Determine the [X, Y] coordinate at the center of the cell enclosing the given text.  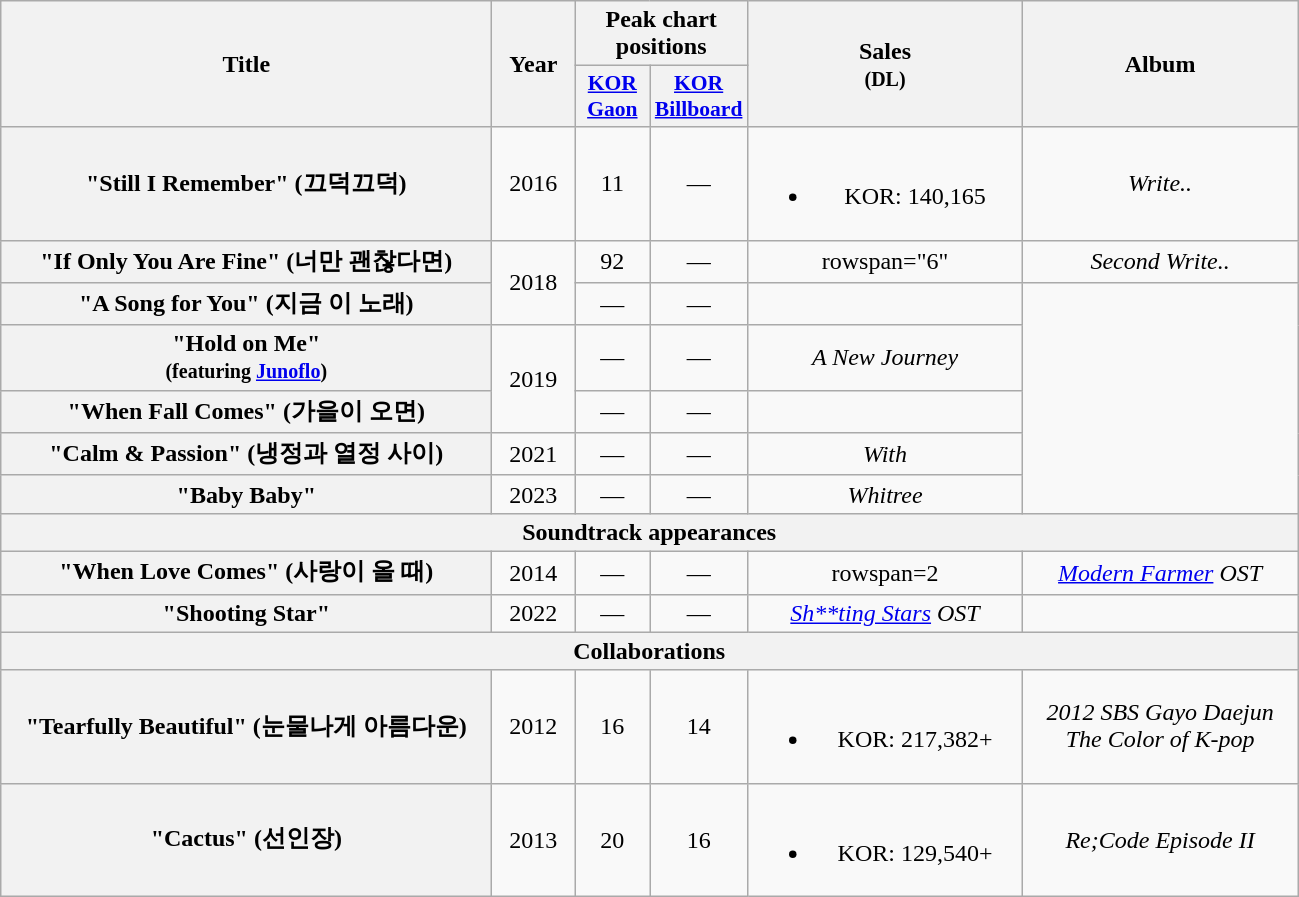
"When Fall Comes" (가을이 오면) [246, 412]
2019 [534, 379]
rowspan=2 [884, 572]
KOR Billboard [699, 96]
rowspan="6" [884, 262]
92 [612, 262]
KOR: 129,540+ [884, 840]
2012 [534, 726]
KOR: 217,382+ [884, 726]
2016 [534, 184]
Peak chart positions [662, 34]
"Still I Remember" (끄덕끄덕) [246, 184]
KOR Gaon [612, 96]
11 [612, 184]
Re;Code Episode II [1160, 840]
"Hold on Me"(featuring Junoflo) [246, 358]
Write.. [1160, 184]
2021 [534, 454]
KOR: 140,165 [884, 184]
A New Journey [884, 358]
2022 [534, 613]
Title [246, 64]
"Calm & Passion" (냉정과 열정 사이) [246, 454]
Whitree [884, 494]
"Cactus" (선인장) [246, 840]
Album [1160, 64]
Sh**ting Stars OST [884, 613]
Second Write.. [1160, 262]
20 [612, 840]
With [884, 454]
2012 SBS Gayo Daejun The Color of K-pop [1160, 726]
Collaborations [650, 651]
Sales(DL) [884, 64]
"Tearfully Beautiful" (눈물나게 아름다운) [246, 726]
Soundtrack appearances [650, 532]
"Baby Baby" [246, 494]
"A Song for You" (지금 이 노래) [246, 304]
"If Only You Are Fine" (너만 괜찮다면) [246, 262]
"Shooting Star" [246, 613]
2013 [534, 840]
Year [534, 64]
2018 [534, 282]
Modern Farmer OST [1160, 572]
2014 [534, 572]
2023 [534, 494]
"When Love Comes" (사랑이 올 때) [246, 572]
14 [699, 726]
